Scan for the cell matching the given text and deliver its (x, y) coordinate at center. 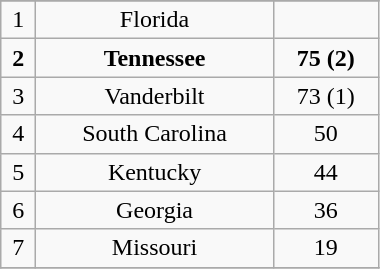
50 (326, 134)
Kentucky (154, 172)
South Carolina (154, 134)
36 (326, 210)
4 (18, 134)
3 (18, 96)
Georgia (154, 210)
5 (18, 172)
7 (18, 248)
44 (326, 172)
Vanderbilt (154, 96)
6 (18, 210)
19 (326, 248)
Tennessee (154, 58)
73 (1) (326, 96)
75 (2) (326, 58)
Missouri (154, 248)
2 (18, 58)
1 (18, 20)
Florida (154, 20)
